Find where the given text appears and provide that cell's center as (x, y) coordinate. 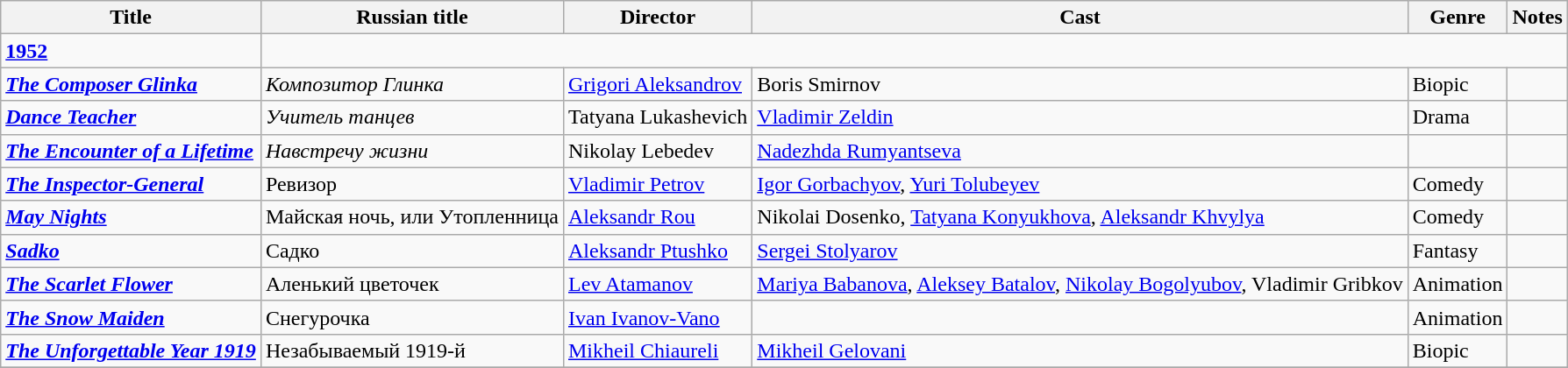
Ревизор (412, 184)
Mikheil Chiaureli (658, 350)
Навстречу жизни (412, 151)
Cast (1080, 18)
Boris Smirnov (1080, 84)
Fantasy (1458, 251)
Tatyana Lukashevich (658, 117)
Grigori Aleksandrov (658, 84)
Notes (1537, 18)
Aleksandr Ptushko (658, 251)
Vladimir Petrov (658, 184)
Drama (1458, 117)
Майская ночь, или Утопленница (412, 217)
Снегурочка (412, 317)
May Nights (132, 217)
Аленький цветочек (412, 284)
The Encounter of a Lifetime (132, 151)
Nikolai Dosenko, Tatyana Konyukhova, Aleksandr Khvylya (1080, 217)
Lev Atamanov (658, 284)
1952 (132, 51)
Mikheil Gelovani (1080, 350)
Композитор Глинка (412, 84)
Dance Teacher (132, 117)
Mariya Babanova, Aleksey Batalov, Nikolay Bogolyubov, Vladimir Gribkov (1080, 284)
Aleksandr Rou (658, 217)
Nadezhda Rumyantseva (1080, 151)
Sadko (132, 251)
Director (658, 18)
Sergei Stolyarov (1080, 251)
The Inspector-General (132, 184)
The Composer Glinka (132, 84)
Title (132, 18)
The Scarlet Flower (132, 284)
Igor Gorbachyov, Yuri Tolubeyev (1080, 184)
Незабываемый 1919-й (412, 350)
Садко (412, 251)
Учитель танцев (412, 117)
Genre (1458, 18)
Vladimir Zeldin (1080, 117)
Nikolay Lebedev (658, 151)
Ivan Ivanov-Vano (658, 317)
The Snow Maiden (132, 317)
The Unforgettable Year 1919 (132, 350)
Russian title (412, 18)
